For the text-containing cell, return its midpoint in [x, y] coordinate format. 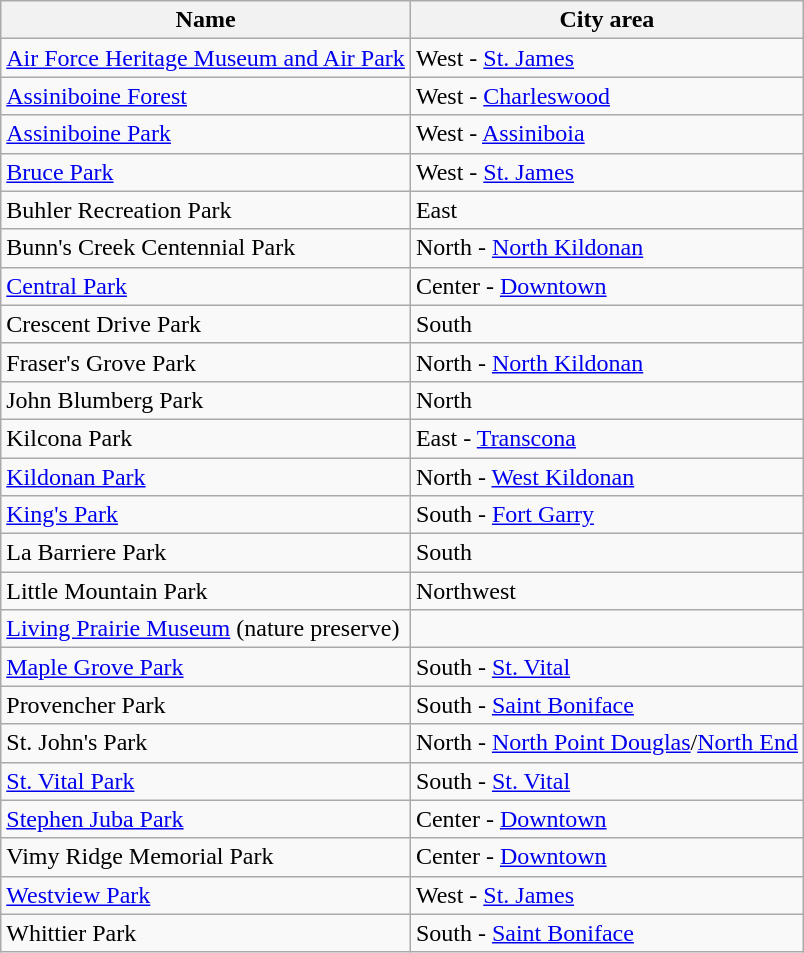
Vimy Ridge Memorial Park [206, 857]
East - Transcona [606, 438]
Provencher Park [206, 705]
John Blumberg Park [206, 400]
Northwest [606, 591]
Name [206, 20]
South - Fort Garry [606, 515]
Assiniboine Forest [206, 96]
Assiniboine Park [206, 134]
Fraser's Grove Park [206, 362]
North [606, 400]
Maple Grove Park [206, 667]
Stephen Juba Park [206, 819]
King's Park [206, 515]
St. John's Park [206, 743]
Living Prairie Museum (nature preserve) [206, 629]
Buhler Recreation Park [206, 210]
Bunn's Creek Centennial Park [206, 248]
La Barriere Park [206, 553]
Bruce Park [206, 172]
City area [606, 20]
Central Park [206, 286]
Air Force Heritage Museum and Air Park [206, 58]
Kilcona Park [206, 438]
Westview Park [206, 895]
Little Mountain Park [206, 591]
Kildonan Park [206, 477]
North - North Point Douglas/North End [606, 743]
East [606, 210]
St. Vital Park [206, 781]
North - West Kildonan [606, 477]
Whittier Park [206, 933]
West - Assiniboia [606, 134]
Crescent Drive Park [206, 324]
West - Charleswood [606, 96]
